Extract the [x, y] coordinate from the center of the cell holding the provided text.  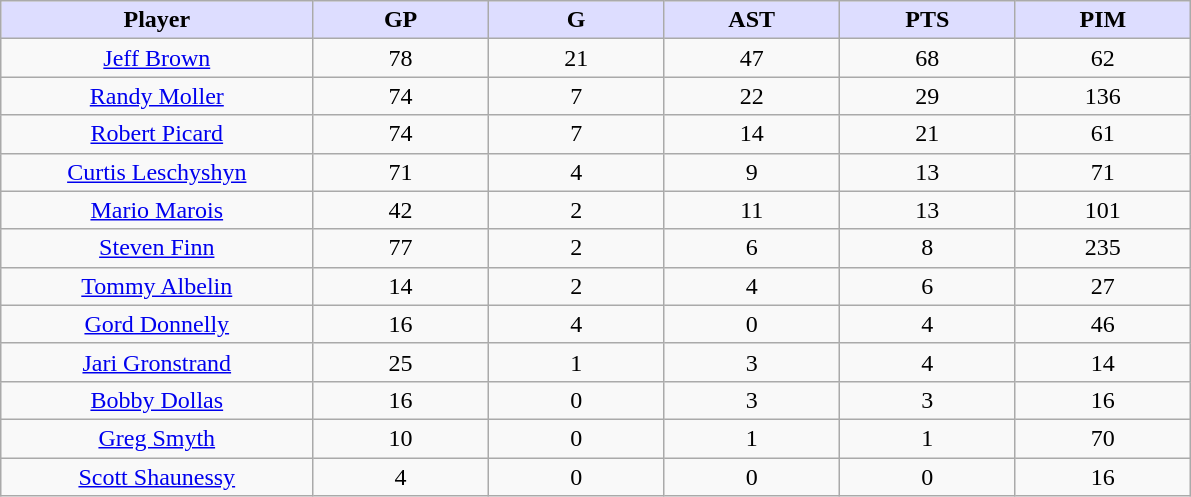
11 [752, 210]
78 [401, 58]
77 [401, 248]
Tommy Albelin [157, 286]
PTS [927, 20]
PIM [1103, 20]
G [576, 20]
47 [752, 58]
235 [1103, 248]
9 [752, 172]
70 [1103, 438]
42 [401, 210]
Gord Donnelly [157, 324]
22 [752, 96]
Scott Shaunessy [157, 477]
29 [927, 96]
Randy Moller [157, 96]
GP [401, 20]
Robert Picard [157, 134]
Greg Smyth [157, 438]
46 [1103, 324]
Jeff Brown [157, 58]
25 [401, 362]
8 [927, 248]
Player [157, 20]
10 [401, 438]
Steven Finn [157, 248]
Mario Marois [157, 210]
Bobby Dollas [157, 400]
62 [1103, 58]
AST [752, 20]
61 [1103, 134]
27 [1103, 286]
101 [1103, 210]
68 [927, 58]
136 [1103, 96]
Jari Gronstrand [157, 362]
Curtis Leschyshyn [157, 172]
